Return the (X, Y) coordinate for the center point of the cell that contains the specified text.  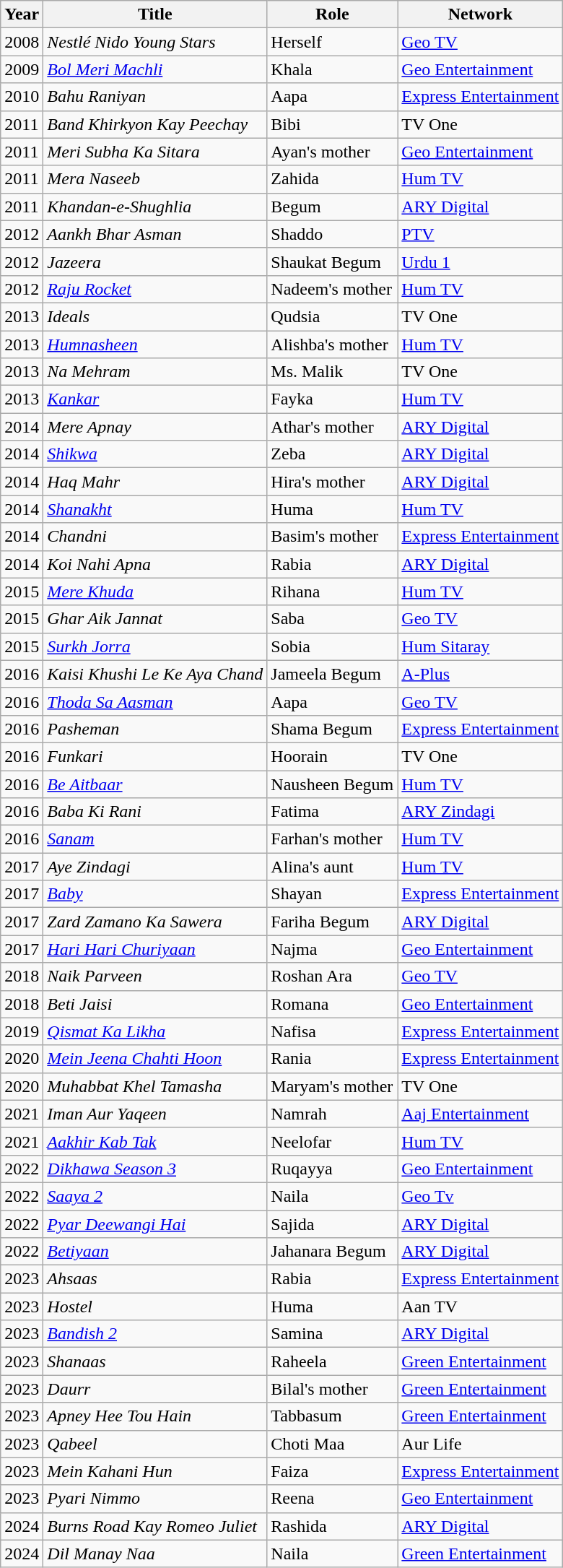
Alina's aunt (332, 867)
Zeba (332, 454)
Zahida (332, 179)
Neelofar (332, 1141)
Bol Meri Machli (155, 69)
Aankh Bhar Asman (155, 234)
Dil Manay Naa (155, 1554)
Hoorain (332, 756)
Sajida (332, 1224)
Roshan Ara (332, 976)
Hira's mother (332, 482)
Humnasheen (155, 345)
Nafisa (332, 1031)
Fatima (332, 812)
Aan TV (481, 1307)
Shanakht (155, 509)
Shayan (332, 894)
Betiyaan (155, 1252)
Koi Nahi Apna (155, 564)
Athar's mother (332, 427)
Urdu 1 (481, 261)
Title (155, 14)
Najma (332, 949)
Hum Sitaray (481, 646)
Ideals (155, 316)
Muhabbat Khel Tamasha (155, 1086)
Pyari Nimmo (155, 1499)
2019 (22, 1031)
Namrah (332, 1114)
Role (332, 14)
Romana (332, 1004)
Bilal's mother (332, 1389)
Hari Hari Churiyaan (155, 949)
Meri Subha Ka Sitara (155, 152)
Ruqayya (332, 1169)
Aur Life (481, 1444)
Qudsia (332, 316)
Jahanara Begum (332, 1252)
Daurr (155, 1389)
Saba (332, 619)
Khala (332, 69)
Zard Zamano Ka Sawera (155, 922)
Hostel (155, 1307)
Aakhir Kab Tak (155, 1141)
Bandish 2 (155, 1334)
Sanam (155, 839)
Shaukat Begum (332, 261)
Nestlé Nido Young Stars (155, 42)
Burns Road Kay Romeo Juliet (155, 1526)
Bahu Raniyan (155, 97)
Ghar Aik Jannat (155, 619)
Fariha Begum (332, 922)
Ms. Malik (332, 372)
Basim's mother (332, 537)
Aye Zindagi (155, 867)
Dikhawa Season 3 (155, 1169)
PTV (481, 234)
Pasheman (155, 729)
Beti Jaisi (155, 1004)
Nausheen Begum (332, 784)
Chandni (155, 537)
A-Plus (481, 674)
Thoda Sa Aasman (155, 701)
Mere Apnay (155, 427)
Year (22, 14)
Network (481, 14)
2010 (22, 97)
Kaisi Khushi Le Ke Aya Chand (155, 674)
Apney Hee Tou Hain (155, 1416)
Baba Ki Rani (155, 812)
Tabbasum (332, 1416)
ARY Zindagi (481, 812)
Samina (332, 1334)
Begum (332, 207)
Naik Parveen (155, 976)
Raheela (332, 1361)
Baby (155, 894)
Mein Jeena Chahti Hoon (155, 1059)
Rihana (332, 592)
Mein Kahani Hun (155, 1471)
Alishba's mother (332, 345)
Funkari (155, 756)
Jameela Begum (332, 674)
Qabeel (155, 1444)
Rashida (332, 1526)
Khandan-e-Shughlia (155, 207)
Shanaas (155, 1361)
2009 (22, 69)
Shikwa (155, 454)
Saaya 2 (155, 1196)
Shama Begum (332, 729)
Nadeem's mother (332, 289)
Faiza (332, 1471)
Qismat Ka Likha (155, 1031)
Choti Maa (332, 1444)
Aaj Entertainment (481, 1114)
Rania (332, 1059)
Herself (332, 42)
Be Aitbaar (155, 784)
Bibi (332, 124)
2008 (22, 42)
Ahsaas (155, 1279)
Raju Rocket (155, 289)
Shaddo (332, 234)
Jazeera (155, 261)
Fayka (332, 399)
Mere Khuda (155, 592)
Kankar (155, 399)
Na Mehram (155, 372)
Sobia (332, 646)
Reena (332, 1499)
Band Khirkyon Kay Peechay (155, 124)
Ayan's mother (332, 152)
Haq Mahr (155, 482)
Farhan's mother (332, 839)
Mera Naseeb (155, 179)
Maryam's mother (332, 1086)
Pyar Deewangi Hai (155, 1224)
Geo Tv (481, 1196)
Surkh Jorra (155, 646)
Iman Aur Yaqeen (155, 1114)
